From the cell containing the given text, extract its center point as [X, Y] coordinate. 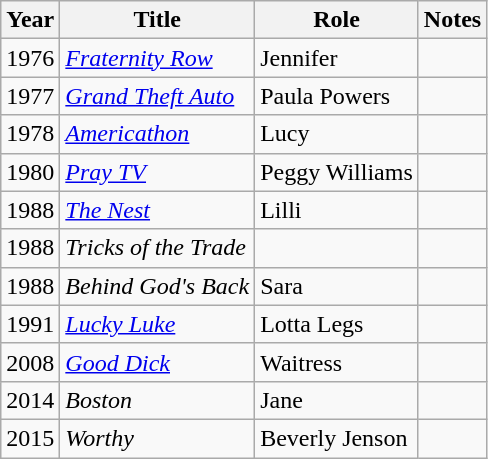
Role [337, 20]
Notes [452, 20]
The Nest [158, 210]
1980 [30, 172]
Jennifer [337, 58]
Americathon [158, 134]
Lotta Legs [337, 324]
Waitress [337, 362]
Sara [337, 286]
Lucky Luke [158, 324]
Fraternity Row [158, 58]
Lucy [337, 134]
Lilli [337, 210]
Worthy [158, 438]
Beverly Jenson [337, 438]
1991 [30, 324]
Grand Theft Auto [158, 96]
1978 [30, 134]
Paula Powers [337, 96]
2014 [30, 400]
Peggy Williams [337, 172]
1977 [30, 96]
Good Dick [158, 362]
Pray TV [158, 172]
Jane [337, 400]
Year [30, 20]
2015 [30, 438]
Behind God's Back [158, 286]
1976 [30, 58]
Title [158, 20]
Boston [158, 400]
2008 [30, 362]
Tricks of the Trade [158, 248]
